Capture the cell that displays the provided text and extract its (X, Y) central coordinate. 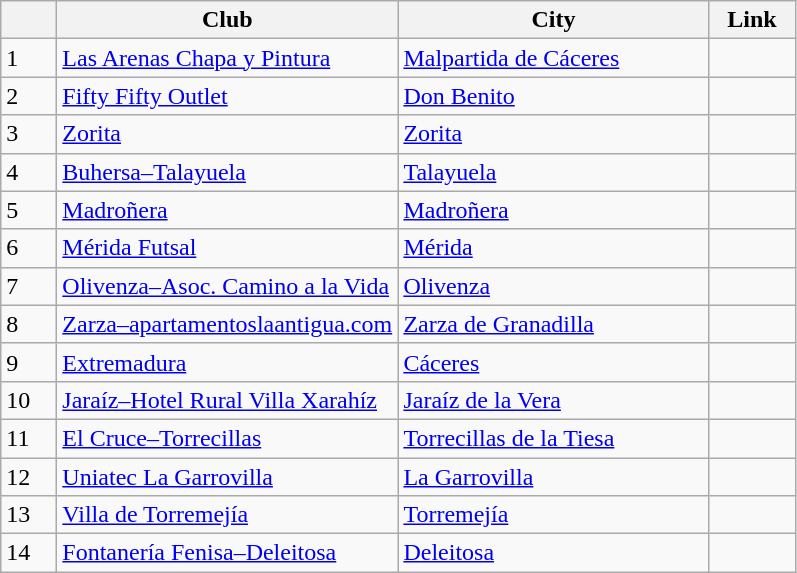
Talayuela (554, 172)
Cáceres (554, 362)
La Garrovilla (554, 477)
3 (29, 134)
Mérida (554, 248)
8 (29, 324)
Link (752, 20)
Club (228, 20)
Las Arenas Chapa y Pintura (228, 58)
7 (29, 286)
Torremejía (554, 515)
2 (29, 96)
Deleitosa (554, 553)
10 (29, 400)
Olivenza–Asoc. Camino a la Vida (228, 286)
14 (29, 553)
Villa de Torremejía (228, 515)
Mérida Futsal (228, 248)
Torrecillas de la Tiesa (554, 438)
9 (29, 362)
Zarza–apartamentoslaantigua.com (228, 324)
El Cruce–Torrecillas (228, 438)
Olivenza (554, 286)
11 (29, 438)
City (554, 20)
Jaraíz de la Vera (554, 400)
1 (29, 58)
Don Benito (554, 96)
Fontanería Fenisa–Deleitosa (228, 553)
5 (29, 210)
4 (29, 172)
Extremadura (228, 362)
Zarza de Granadilla (554, 324)
12 (29, 477)
Uniatec La Garrovilla (228, 477)
Fifty Fifty Outlet (228, 96)
13 (29, 515)
Jaraíz–Hotel Rural Villa Xarahíz (228, 400)
Malpartida de Cáceres (554, 58)
6 (29, 248)
Buhersa–Talayuela (228, 172)
